Extract the (x, y) coordinate from the center of the cell holding the provided text.  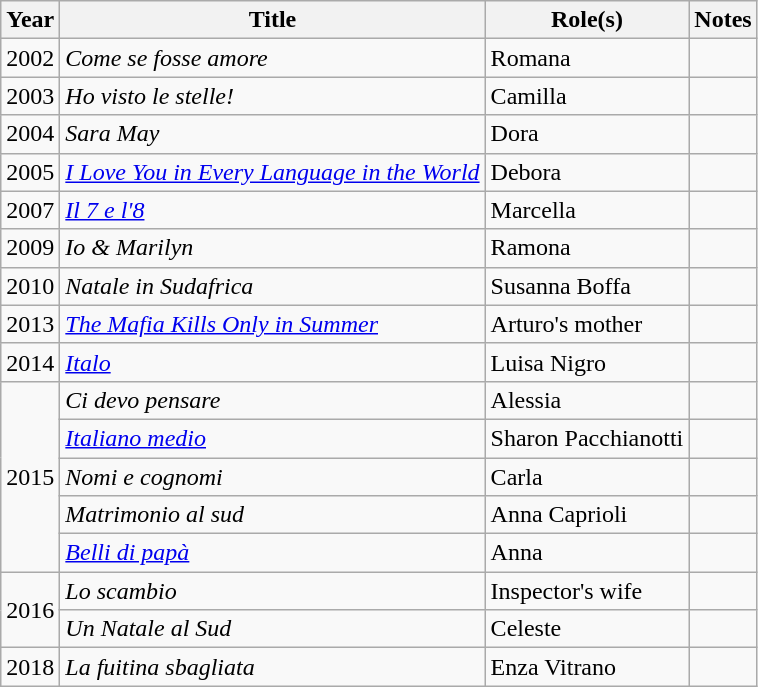
2014 (30, 362)
Natale in Sudafrica (272, 286)
2015 (30, 476)
Come se fosse amore (272, 58)
Un Natale al Sud (272, 629)
Debora (587, 172)
Marcella (587, 210)
Camilla (587, 96)
Arturo's mother (587, 324)
Inspector's wife (587, 591)
2007 (30, 210)
Role(s) (587, 20)
2009 (30, 248)
2016 (30, 610)
2013 (30, 324)
2005 (30, 172)
Ramona (587, 248)
Lo scambio (272, 591)
I Love You in Every Language in the World (272, 172)
Anna Caprioli (587, 515)
2010 (30, 286)
Matrimonio al sud (272, 515)
Luisa Nigro (587, 362)
Italiano medio (272, 438)
Alessia (587, 400)
Nomi e cognomi (272, 477)
2018 (30, 667)
Susanna Boffa (587, 286)
Notes (723, 20)
Il 7 e l'8 (272, 210)
Title (272, 20)
Sara May (272, 134)
The Mafia Kills Only in Summer (272, 324)
Ci devo pensare (272, 400)
Dora (587, 134)
Carla (587, 477)
Io & Marilyn (272, 248)
Anna (587, 553)
Sharon Pacchianotti (587, 438)
Enza Vitrano (587, 667)
Year (30, 20)
Italo (272, 362)
Belli di papà (272, 553)
Celeste (587, 629)
2003 (30, 96)
2002 (30, 58)
2004 (30, 134)
Romana (587, 58)
Ho visto le stelle! (272, 96)
La fuitina sbagliata (272, 667)
